Provide the (X, Y) coordinate of the cell's center where the given text is located.  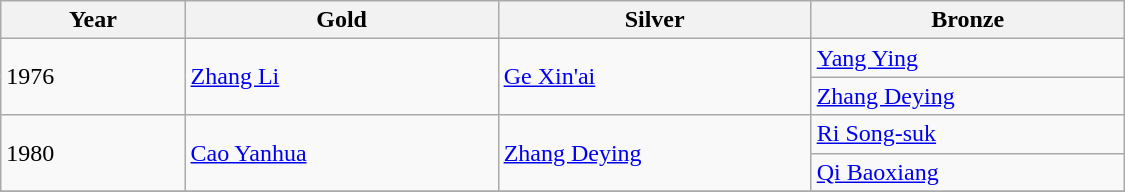
Gold (342, 20)
1976 (93, 77)
Silver (654, 20)
Yang Ying (968, 58)
Ri Song-suk (968, 134)
Qi Baoxiang (968, 172)
Cao Yanhua (342, 153)
Year (93, 20)
1980 (93, 153)
Zhang Li (342, 77)
Ge Xin'ai (654, 77)
Bronze (968, 20)
